Pinpoint the cell where the given text exists, returning its [X, Y] midpoint coordinate. 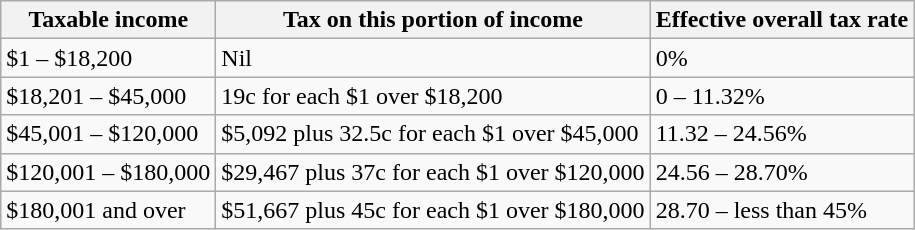
$45,001 – $120,000 [108, 134]
$5,092 plus 32.5c for each $1 over $45,000 [433, 134]
Nil [433, 58]
Tax on this portion of income [433, 20]
11.32 – 24.56% [782, 134]
0% [782, 58]
$1 – $18,200 [108, 58]
24.56 – 28.70% [782, 172]
$18,201 – $45,000 [108, 96]
0 – 11.32% [782, 96]
Taxable income [108, 20]
$29,467 plus 37c for each $1 over $120,000 [433, 172]
Effective overall tax rate [782, 20]
19c for each $1 over $18,200 [433, 96]
$120,001 – $180,000 [108, 172]
$180,001 and over [108, 210]
28.70 – less than 45% [782, 210]
$51,667 plus 45c for each $1 over $180,000 [433, 210]
